Extract the (x, y) coordinate from the center of the cell holding the provided text.  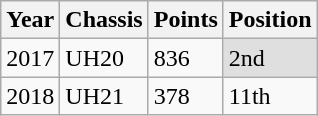
11th (270, 96)
Year (30, 20)
UH20 (104, 58)
2018 (30, 96)
Chassis (104, 20)
836 (186, 58)
378 (186, 96)
Position (270, 20)
UH21 (104, 96)
2nd (270, 58)
Points (186, 20)
2017 (30, 58)
